Provide the (x, y) coordinate of the cell's center where the given text is located.  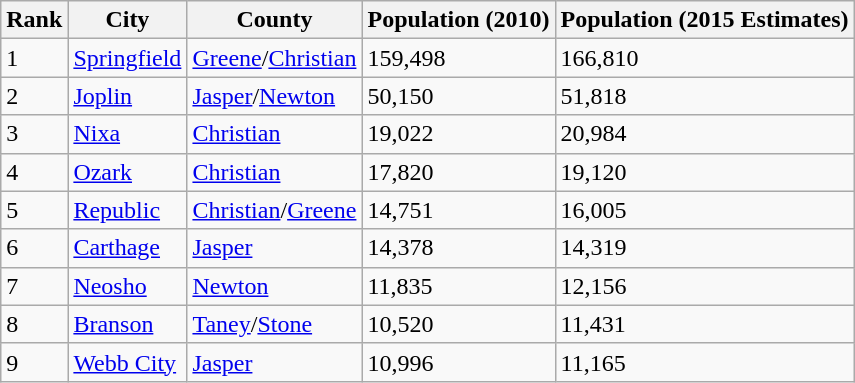
8 (34, 324)
50,150 (458, 96)
Nixa (128, 134)
Springfield (128, 58)
166,810 (704, 58)
Taney/Stone (274, 324)
Population (2010) (458, 20)
7 (34, 286)
Newton (274, 286)
14,378 (458, 248)
Christian/Greene (274, 210)
Ozark (128, 172)
1 (34, 58)
14,319 (704, 248)
Webb City (128, 362)
11,835 (458, 286)
Carthage (128, 248)
Greene/Christian (274, 58)
5 (34, 210)
City (128, 20)
19,022 (458, 134)
Rank (34, 20)
16,005 (704, 210)
11,165 (704, 362)
3 (34, 134)
19,120 (704, 172)
159,498 (458, 58)
Branson (128, 324)
6 (34, 248)
4 (34, 172)
10,996 (458, 362)
51,818 (704, 96)
11,431 (704, 324)
20,984 (704, 134)
Republic (128, 210)
10,520 (458, 324)
17,820 (458, 172)
2 (34, 96)
Population (2015 Estimates) (704, 20)
14,751 (458, 210)
County (274, 20)
Joplin (128, 96)
Neosho (128, 286)
12,156 (704, 286)
9 (34, 362)
Jasper/Newton (274, 96)
